From the cell containing the given text, extract its center point as [X, Y] coordinate. 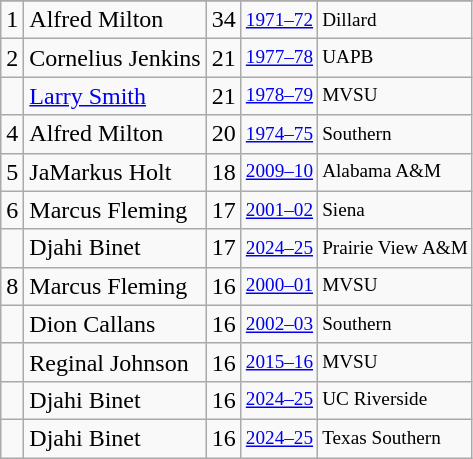
2009–10 [279, 172]
1977–78 [279, 58]
2002–03 [279, 324]
Larry Smith [115, 96]
8 [12, 286]
2000–01 [279, 286]
5 [12, 172]
Alabama A&M [396, 172]
UC Riverside [396, 400]
1971–72 [279, 20]
Texas Southern [396, 438]
UAPB [396, 58]
Reginal Johnson [115, 362]
2 [12, 58]
JaMarkus Holt [115, 172]
18 [224, 172]
Prairie View A&M [396, 248]
2015–16 [279, 362]
Cornelius Jenkins [115, 58]
2001–02 [279, 210]
4 [12, 134]
20 [224, 134]
34 [224, 20]
1974–75 [279, 134]
6 [12, 210]
Dillard [396, 20]
1 [12, 20]
Dion Callans [115, 324]
Siena [396, 210]
1978–79 [279, 96]
